Determine the (X, Y) coordinate at the center of the cell enclosing the given text.  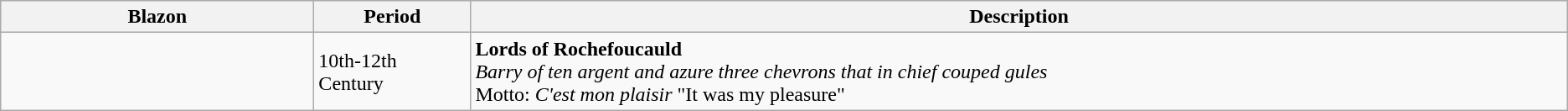
Description (1019, 17)
10th-12th Century (392, 71)
Lords of RochefoucauldBarry of ten argent and azure three chevrons that in chief couped gulesMotto: C'est mon plaisir "It was my pleasure" (1019, 71)
Blazon (157, 17)
Period (392, 17)
